Find where the given text appears and provide that cell's center as [X, Y] coordinate. 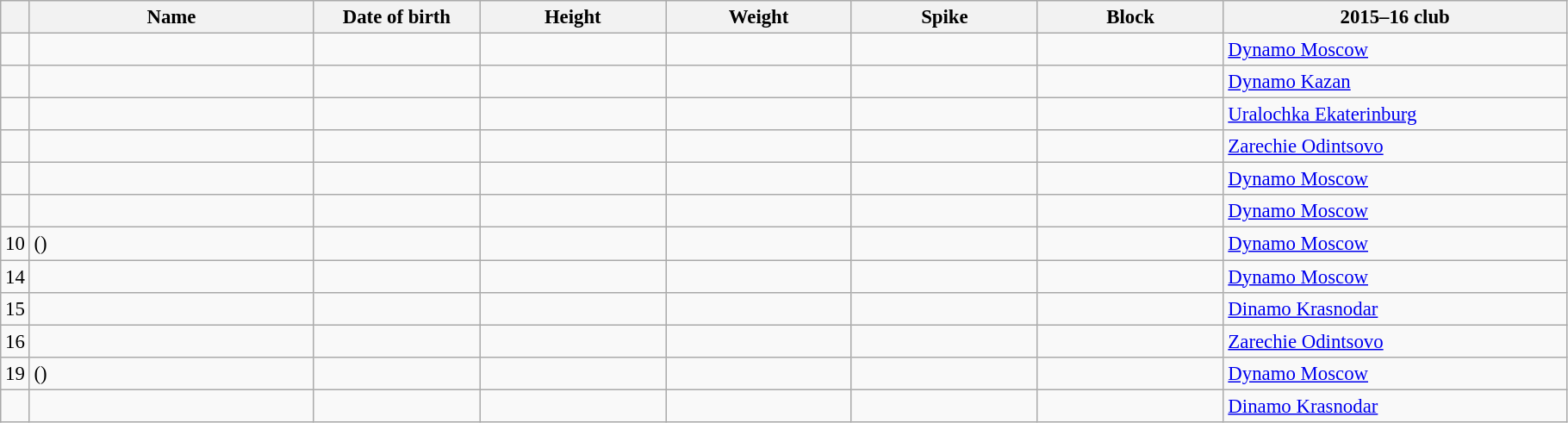
Weight [759, 17]
15 [16, 308]
Block [1130, 17]
14 [16, 277]
19 [16, 373]
Date of birth [396, 17]
Height [573, 17]
Spike [944, 17]
16 [16, 341]
Dynamo Kazan [1395, 82]
2015–16 club [1395, 17]
Uralochka Ekaterinburg [1395, 115]
Name [171, 17]
10 [16, 244]
